Return [x, y] of the center of cell containing provided text 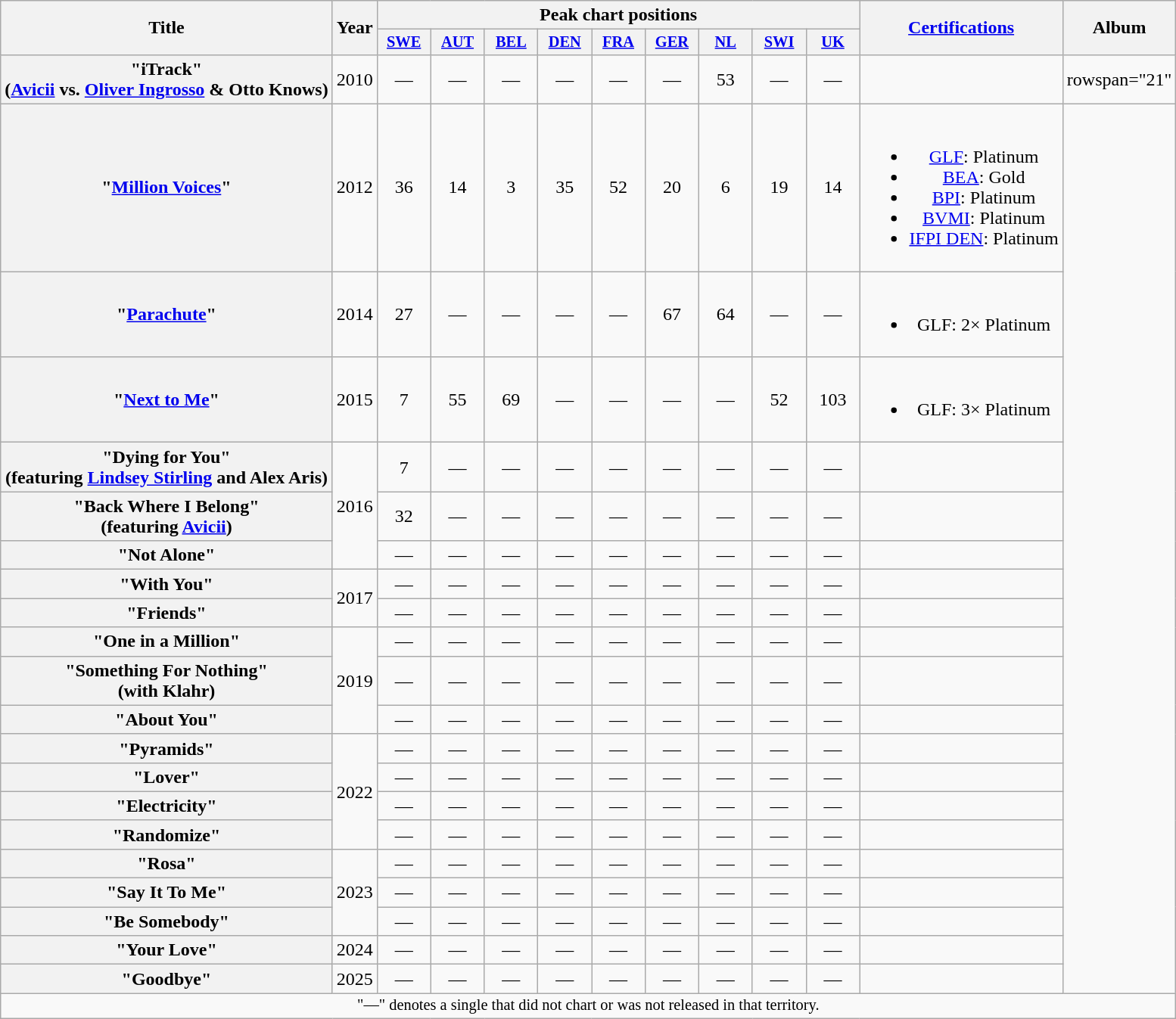
20 [672, 188]
GLF: PlatinumBEA: GoldBPI: PlatinumBVMI: PlatinumIFPI DEN: Platinum [961, 188]
2015 [354, 399]
"Be Somebody" [166, 921]
Album [1119, 28]
FRA [619, 42]
19 [779, 188]
"iTrack"(Avicii vs. Oliver Ingrosso & Otto Knows) [166, 79]
67 [672, 315]
2024 [354, 950]
"—" denotes a single that did not chart or was not released in that territory. [589, 1006]
"Parachute" [166, 315]
2010 [354, 79]
"Rosa" [166, 863]
"Dying for You"(featuring Lindsey Stirling and Alex Aris) [166, 468]
103 [832, 399]
2022 [354, 791]
AUT [457, 42]
"Randomize" [166, 834]
Certifications [961, 28]
GLF: 2× Platinum [961, 315]
53 [725, 79]
Year [354, 28]
"Something For Nothing" (with Klahr) [166, 681]
SWI [779, 42]
69 [512, 399]
6 [725, 188]
36 [404, 188]
"Say It To Me" [166, 893]
NL [725, 42]
"Electricity" [166, 806]
64 [725, 315]
27 [404, 315]
Peak chart positions [618, 15]
"Pyramids" [166, 748]
2016 [354, 506]
2014 [354, 315]
"Your Love" [166, 950]
GER [672, 42]
rowspan="21" [1119, 79]
"Million Voices" [166, 188]
"Back Where I Belong"(featuring Avicii) [166, 516]
UK [832, 42]
55 [457, 399]
2025 [354, 979]
"Lover" [166, 777]
"With You" [166, 584]
DEN [565, 42]
"Next to Me" [166, 399]
2012 [354, 188]
2017 [354, 598]
"About You" [166, 719]
"Goodbye" [166, 979]
BEL [512, 42]
"Not Alone" [166, 555]
SWE [404, 42]
Title [166, 28]
32 [404, 516]
"One in a Million" [166, 642]
GLF: 3× Platinum [961, 399]
2019 [354, 681]
3 [512, 188]
35 [565, 188]
"Friends" [166, 613]
2023 [354, 892]
